Detect which cell encompasses the target text, then output its (x, y) center coordinate. 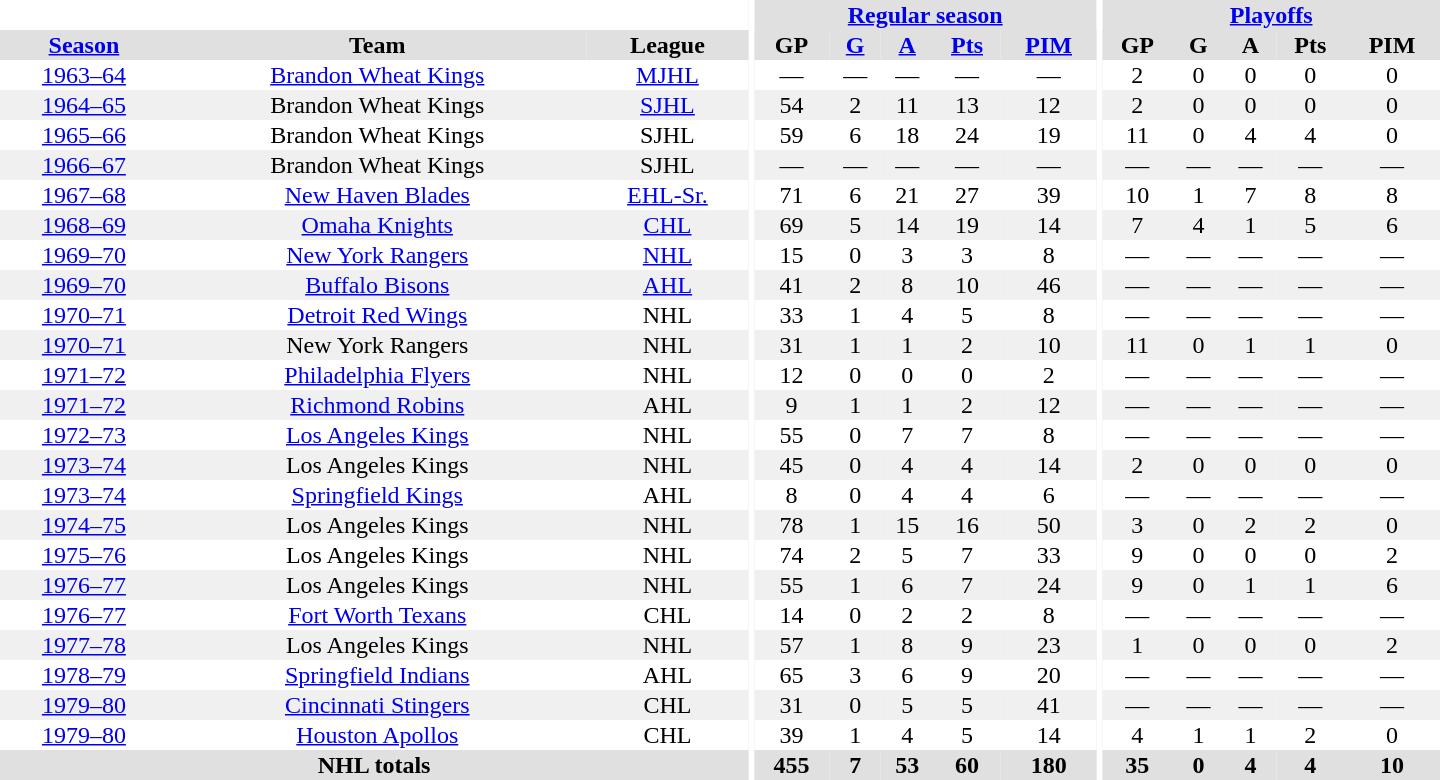
20 (1049, 675)
18 (907, 135)
1975–76 (84, 555)
23 (1049, 645)
Buffalo Bisons (378, 285)
NHL totals (374, 765)
Philadelphia Flyers (378, 375)
78 (792, 525)
Houston Apollos (378, 735)
1972–73 (84, 435)
50 (1049, 525)
54 (792, 105)
21 (907, 195)
1966–67 (84, 165)
Playoffs (1271, 15)
53 (907, 765)
Season (84, 45)
Fort Worth Texans (378, 615)
Richmond Robins (378, 405)
1974–75 (84, 525)
Detroit Red Wings (378, 315)
35 (1137, 765)
1967–68 (84, 195)
69 (792, 225)
60 (966, 765)
1968–69 (84, 225)
New Haven Blades (378, 195)
MJHL (668, 75)
Team (378, 45)
1963–64 (84, 75)
EHL-Sr. (668, 195)
Springfield Indians (378, 675)
57 (792, 645)
65 (792, 675)
27 (966, 195)
Springfield Kings (378, 495)
13 (966, 105)
1964–65 (84, 105)
Omaha Knights (378, 225)
180 (1049, 765)
16 (966, 525)
1965–66 (84, 135)
45 (792, 465)
59 (792, 135)
455 (792, 765)
Cincinnati Stingers (378, 705)
74 (792, 555)
League (668, 45)
Regular season (926, 15)
1977–78 (84, 645)
71 (792, 195)
1978–79 (84, 675)
46 (1049, 285)
